Detect which cell encompasses the target text, then output its (x, y) center coordinate. 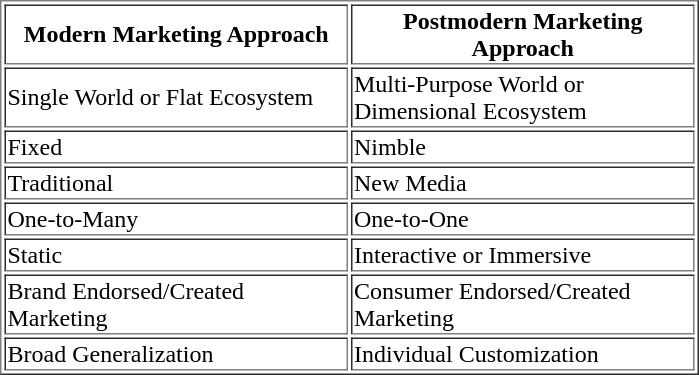
Brand Endorsed/Created Marketing (176, 304)
New Media (523, 182)
Postmodern Marketing Approach (523, 34)
Modern Marketing Approach (176, 34)
Single World or Flat Ecosystem (176, 98)
Interactive or Immersive (523, 254)
One-to-One (523, 218)
Nimble (523, 146)
Consumer Endorsed/Created Marketing (523, 304)
Broad Generalization (176, 354)
One-to-Many (176, 218)
Traditional (176, 182)
Multi-Purpose World or Dimensional Ecosystem (523, 98)
Static (176, 254)
Fixed (176, 146)
Individual Customization (523, 354)
